Locate the cell with the specified text and output its (x, y) center coordinate. 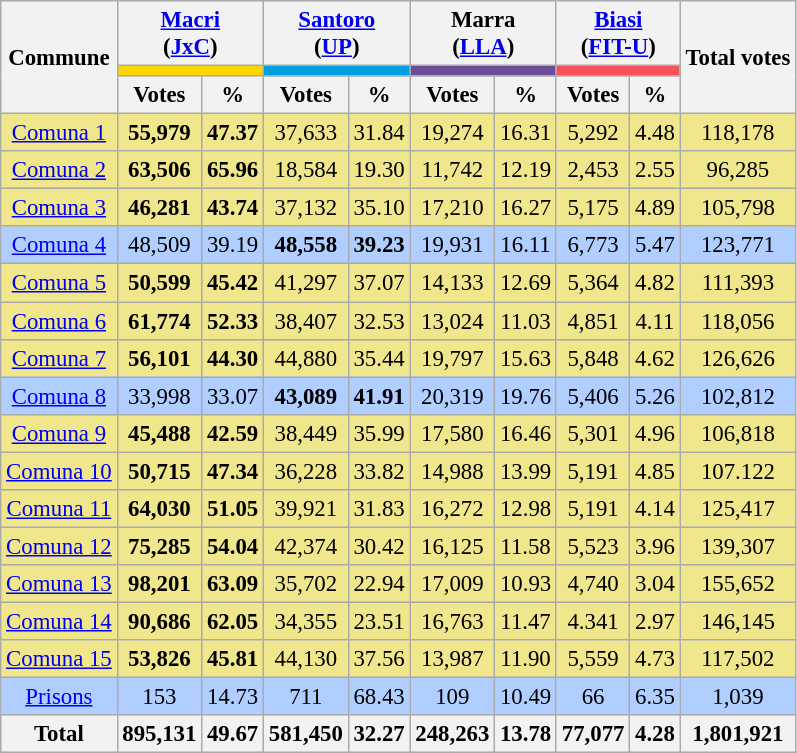
4.85 (655, 471)
11,742 (452, 170)
61,774 (160, 321)
43.74 (233, 208)
47.34 (233, 471)
42,374 (306, 546)
4.89 (655, 208)
125,417 (738, 509)
68.43 (379, 697)
33.82 (379, 471)
33.07 (233, 396)
19.76 (526, 396)
51.05 (233, 509)
118,178 (738, 133)
45,488 (160, 433)
44.30 (233, 358)
11.90 (526, 659)
41,297 (306, 283)
17,210 (452, 208)
39,921 (306, 509)
33,998 (160, 396)
65.96 (233, 170)
10.49 (526, 697)
13.78 (526, 734)
96,285 (738, 170)
Comuna 14 (59, 621)
4.11 (655, 321)
5,406 (592, 396)
118,056 (738, 321)
Comuna 12 (59, 546)
43,089 (306, 396)
31.84 (379, 133)
6,773 (592, 245)
6.35 (655, 697)
12.19 (526, 170)
38,449 (306, 433)
39.19 (233, 245)
139,307 (738, 546)
Comuna 10 (59, 471)
4.73 (655, 659)
45.42 (233, 283)
17,009 (452, 584)
12.98 (526, 509)
Comuna 4 (59, 245)
4.82 (655, 283)
22.94 (379, 584)
64,030 (160, 509)
Marra(LLA) (483, 34)
50,599 (160, 283)
711 (306, 697)
14,988 (452, 471)
18,584 (306, 170)
77,077 (592, 734)
Comuna 6 (59, 321)
75,285 (160, 546)
Comuna 11 (59, 509)
44,880 (306, 358)
3.04 (655, 584)
153 (160, 697)
4.96 (655, 433)
35.44 (379, 358)
Comuna 2 (59, 170)
146,145 (738, 621)
Macri(JxC) (190, 34)
Total votes (738, 58)
20,319 (452, 396)
14,133 (452, 283)
Total (59, 734)
581,450 (306, 734)
14.73 (233, 697)
42.59 (233, 433)
36,228 (306, 471)
Comuna 15 (59, 659)
16.46 (526, 433)
155,652 (738, 584)
4.341 (592, 621)
117,502 (738, 659)
5.26 (655, 396)
4.48 (655, 133)
2,453 (592, 170)
107.122 (738, 471)
32.27 (379, 734)
19,274 (452, 133)
16.11 (526, 245)
35.10 (379, 208)
5,175 (592, 208)
52.33 (233, 321)
30.42 (379, 546)
5,292 (592, 133)
62.05 (233, 621)
54.04 (233, 546)
16,272 (452, 509)
13.99 (526, 471)
37,132 (306, 208)
11.03 (526, 321)
45.81 (233, 659)
48,509 (160, 245)
16.27 (526, 208)
111,393 (738, 283)
55,979 (160, 133)
23.51 (379, 621)
5,559 (592, 659)
Biasi(FIT-U) (618, 34)
41.91 (379, 396)
49.67 (233, 734)
248,263 (452, 734)
66 (592, 697)
123,771 (738, 245)
895,131 (160, 734)
4,740 (592, 584)
13,987 (452, 659)
15.63 (526, 358)
19,797 (452, 358)
53,826 (160, 659)
Santoro(UP) (337, 34)
34,355 (306, 621)
106,818 (738, 433)
37.56 (379, 659)
50,715 (160, 471)
17,580 (452, 433)
1,039 (738, 697)
38,407 (306, 321)
56,101 (160, 358)
Comuna 9 (59, 433)
44,130 (306, 659)
4.14 (655, 509)
16.31 (526, 133)
98,201 (160, 584)
19,931 (452, 245)
4.62 (655, 358)
3.96 (655, 546)
16,125 (452, 546)
Prisons (59, 697)
63.09 (233, 584)
46,281 (160, 208)
2.55 (655, 170)
Comuna 3 (59, 208)
Commune (59, 58)
102,812 (738, 396)
32.53 (379, 321)
37.07 (379, 283)
5,364 (592, 283)
13,024 (452, 321)
109 (452, 697)
39.23 (379, 245)
4.28 (655, 734)
37,633 (306, 133)
4,851 (592, 321)
1,801,921 (738, 734)
126,626 (738, 358)
35.99 (379, 433)
5,848 (592, 358)
5,523 (592, 546)
63,506 (160, 170)
5.47 (655, 245)
Comuna 1 (59, 133)
Comuna 5 (59, 283)
Comuna 13 (59, 584)
19.30 (379, 170)
47.37 (233, 133)
31.83 (379, 509)
Comuna 7 (59, 358)
11.47 (526, 621)
12.69 (526, 283)
11.58 (526, 546)
16,763 (452, 621)
35,702 (306, 584)
5,301 (592, 433)
10.93 (526, 584)
90,686 (160, 621)
105,798 (738, 208)
Comuna 8 (59, 396)
2.97 (655, 621)
48,558 (306, 245)
